Determine the (x, y) coordinate at the center of the cell enclosing the given text.  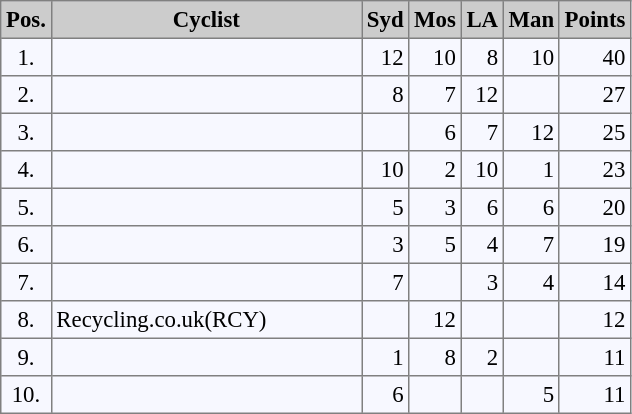
Syd (386, 20)
27 (594, 95)
Points (594, 20)
LA (482, 20)
23 (594, 170)
19 (594, 245)
Cyclist (206, 20)
Recycling.co.uk(RCY) (206, 320)
3. (26, 132)
5. (26, 207)
Pos. (26, 20)
14 (594, 282)
Mos (435, 20)
40 (594, 57)
4. (26, 170)
20 (594, 207)
6. (26, 245)
1. (26, 57)
8. (26, 320)
9. (26, 357)
7. (26, 282)
10. (26, 395)
2. (26, 95)
25 (594, 132)
Man (531, 20)
